Capture the cell that displays the provided text and extract its (x, y) central coordinate. 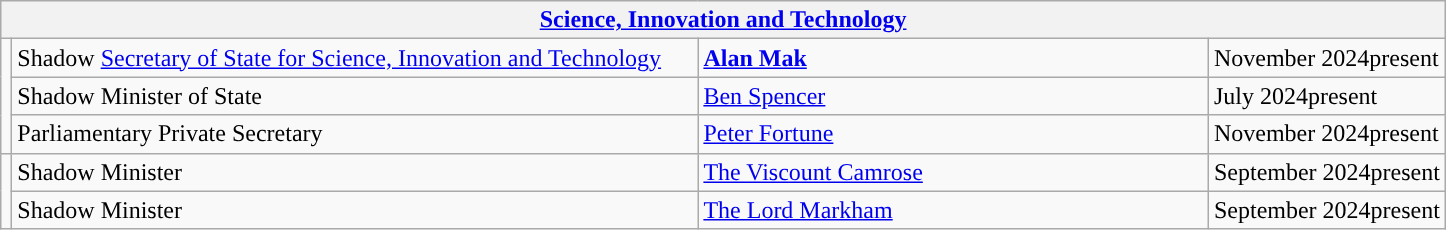
Ben Spencer (954, 96)
Shadow Secretary of State for Science, Innovation and Technology (355, 58)
Science, Innovation and Technology (724, 20)
July 2024present (1326, 96)
Alan Mak (954, 58)
Shadow Minister of State (355, 96)
Peter Fortune (954, 134)
The Lord Markham (954, 210)
Parliamentary Private Secretary (355, 134)
The Viscount Camrose (954, 172)
